Identify which cell holds the provided text, then report its [X, Y] central coordinate. 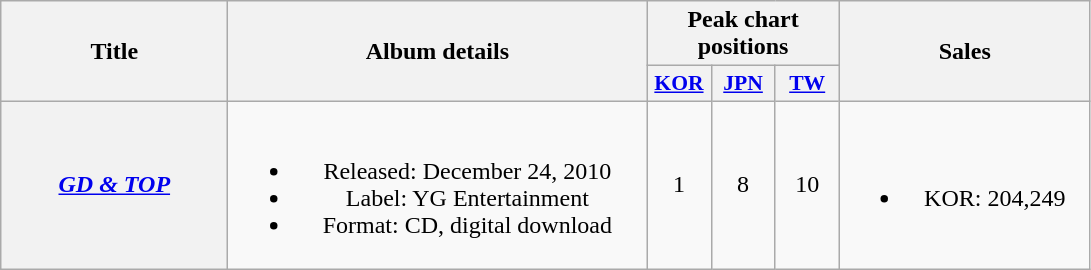
8 [743, 184]
KOR: 204,249 [964, 184]
JPN [743, 84]
Sales [964, 52]
TW [807, 84]
Title [114, 52]
Album details [438, 52]
GD & TOP [114, 184]
Peak chart positions [743, 34]
10 [807, 184]
1 [679, 184]
KOR [679, 84]
Released: December 24, 2010Label: YG EntertainmentFormat: CD, digital download [438, 184]
